Determine the [x, y] coordinate at the center of the cell enclosing the given text.  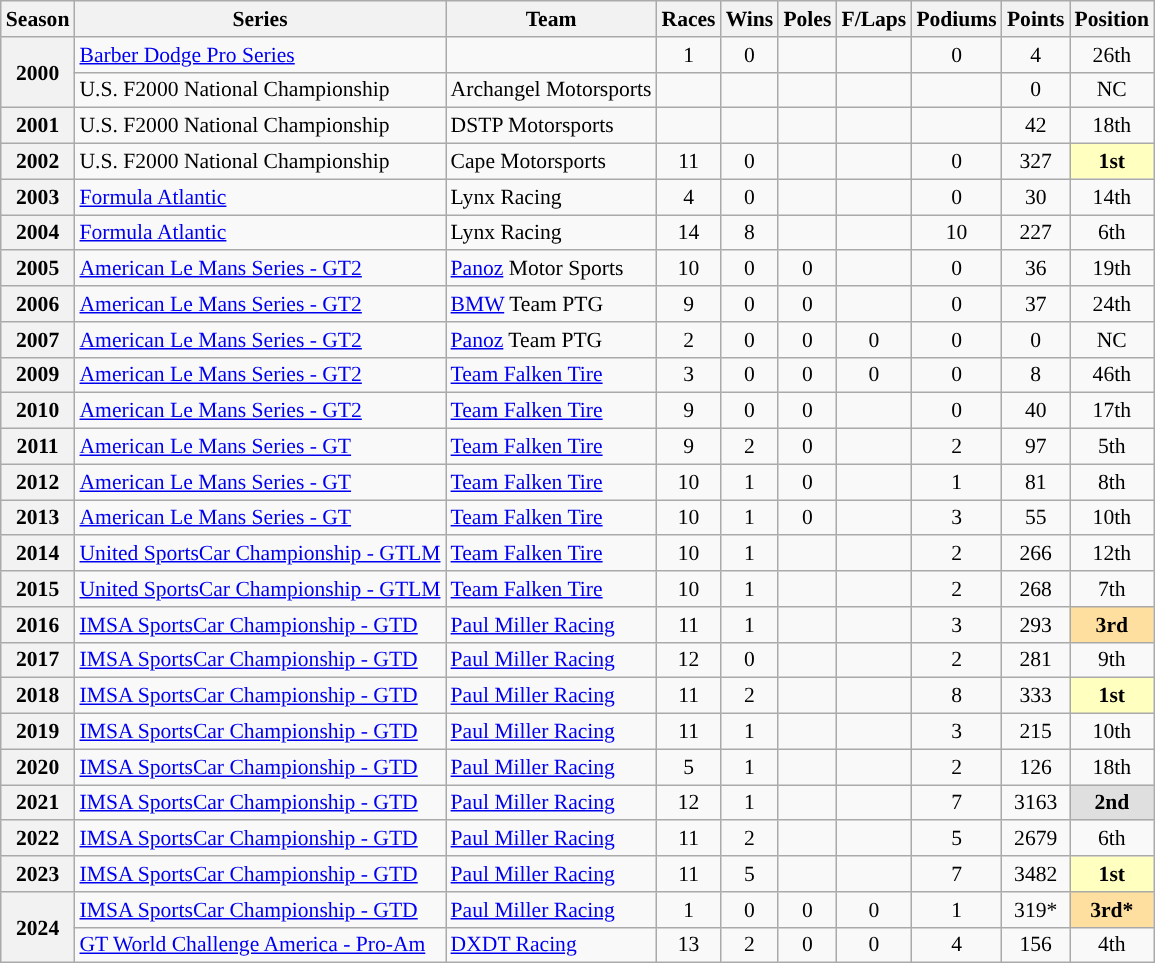
37 [1036, 304]
97 [1036, 447]
12th [1112, 554]
3rd [1112, 625]
2022 [38, 839]
Team [552, 19]
2019 [38, 732]
Wins [750, 19]
2002 [38, 162]
Panoz Team PTG [552, 340]
327 [1036, 162]
DSTP Motorsports [552, 126]
268 [1036, 589]
81 [1036, 482]
42 [1036, 126]
2021 [38, 803]
26th [1112, 55]
2000 [38, 72]
Poles [807, 19]
2017 [38, 660]
266 [1036, 554]
14th [1112, 197]
215 [1036, 732]
2024 [38, 928]
BMW Team PTG [552, 304]
5th [1112, 447]
Races [689, 19]
2013 [38, 518]
2679 [1036, 839]
Panoz Motor Sports [552, 269]
Position [1112, 19]
Barber Dodge Pro Series [260, 55]
156 [1036, 945]
2023 [38, 874]
36 [1036, 269]
Series [260, 19]
8th [1112, 482]
Podiums [956, 19]
9th [1112, 660]
2018 [38, 696]
55 [1036, 518]
24th [1112, 304]
7th [1112, 589]
F/Laps [874, 19]
Archangel Motorsports [552, 90]
GT World Challenge America - Pro-Am [260, 945]
19th [1112, 269]
Season [38, 19]
4th [1112, 945]
17th [1112, 411]
3482 [1036, 874]
2016 [38, 625]
2003 [38, 197]
2004 [38, 233]
2nd [1112, 803]
2011 [38, 447]
333 [1036, 696]
2007 [38, 340]
319* [1036, 910]
281 [1036, 660]
227 [1036, 233]
2020 [38, 767]
126 [1036, 767]
40 [1036, 411]
13 [689, 945]
Cape Motorsports [552, 162]
3rd* [1112, 910]
2012 [38, 482]
2015 [38, 589]
14 [689, 233]
DXDT Racing [552, 945]
2010 [38, 411]
2014 [38, 554]
2006 [38, 304]
46th [1112, 375]
3163 [1036, 803]
30 [1036, 197]
2005 [38, 269]
2009 [38, 375]
2001 [38, 126]
Points [1036, 19]
293 [1036, 625]
